Extract the (x, y) coordinate from the center of the cell holding the provided text.  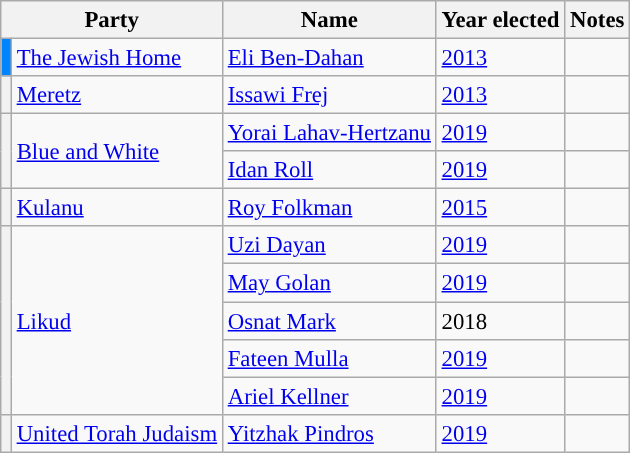
2018 (500, 321)
May Golan (329, 283)
United Torah Judaism (116, 433)
Issawi Frej (329, 95)
Name (329, 20)
Likud (116, 320)
Year elected (500, 20)
Idan Roll (329, 170)
Roy Folkman (329, 208)
Ariel Kellner (329, 396)
Meretz (116, 95)
2015 (500, 208)
The Jewish Home (116, 58)
Yitzhak Pindros (329, 433)
Blue and White (116, 152)
Uzi Dayan (329, 245)
Notes (598, 20)
Eli Ben-Dahan (329, 58)
Kulanu (116, 208)
Party (112, 20)
Yorai Lahav-Hertzanu (329, 133)
Osnat Mark (329, 321)
Fateen Mulla (329, 358)
